Detect which cell encompasses the target text, then output its (x, y) center coordinate. 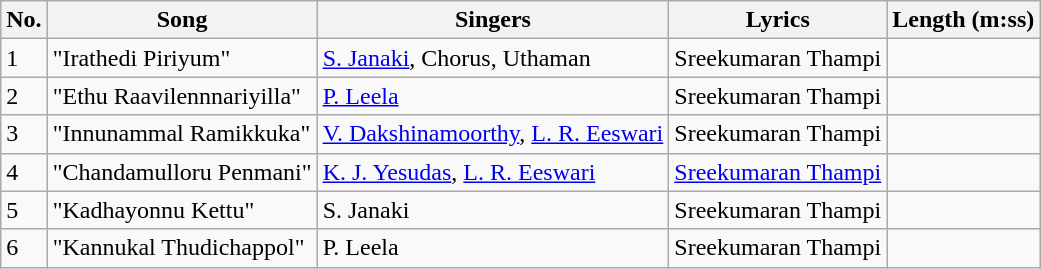
S. Janaki, Chorus, Uthaman (493, 58)
"Kadhayonnu Kettu" (182, 210)
5 (24, 210)
Song (182, 20)
No. (24, 20)
S. Janaki (493, 210)
1 (24, 58)
"Ethu Raavilennnariyilla" (182, 96)
K. J. Yesudas, L. R. Eeswari (493, 172)
"Irathedi Piriyum" (182, 58)
Lyrics (778, 20)
"Innunammal Ramikkuka" (182, 134)
2 (24, 96)
Singers (493, 20)
Length (m:ss) (964, 20)
4 (24, 172)
"Chandamulloru Penmani" (182, 172)
3 (24, 134)
"Kannukal Thudichappol" (182, 248)
V. Dakshinamoorthy, L. R. Eeswari (493, 134)
6 (24, 248)
